Find where the given text appears and provide that cell's center as (x, y) coordinate. 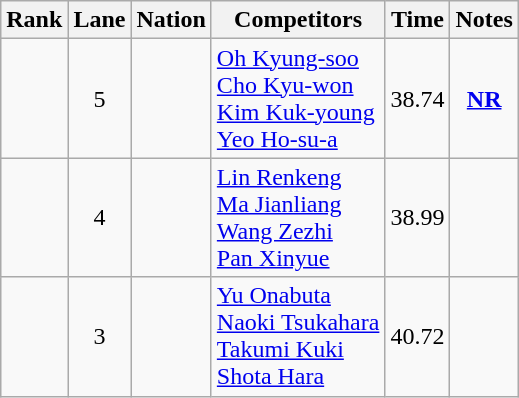
Competitors (298, 20)
Oh Kyung-sooCho Kyu-wonKim Kuk-youngYeo Ho-su-a (298, 98)
Rank (34, 20)
Yu OnabutaNaoki TsukaharaTakumi KukiShota Hara (298, 336)
NR (484, 98)
Time (418, 20)
Notes (484, 20)
40.72 (418, 336)
38.99 (418, 218)
Lin RenkengMa JianliangWang ZezhiPan Xinyue (298, 218)
38.74 (418, 98)
Lane (100, 20)
3 (100, 336)
4 (100, 218)
5 (100, 98)
Nation (171, 20)
